Locate the cell with the specified text and output its [X, Y] center coordinate. 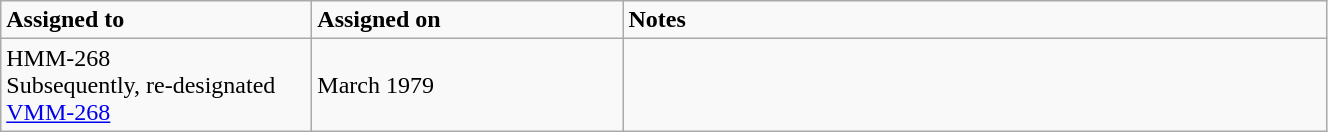
Notes [975, 20]
March 1979 [468, 85]
HMM-268Subsequently, re-designated VMM-268 [156, 85]
Assigned to [156, 20]
Assigned on [468, 20]
